For the text-containing cell, return its midpoint in [X, Y] coordinate format. 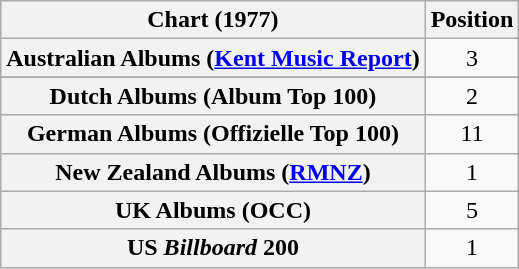
UK Albums (OCC) [213, 210]
New Zealand Albums (RMNZ) [213, 172]
German Albums (Offizielle Top 100) [213, 134]
Australian Albums (Kent Music Report) [213, 58]
11 [472, 134]
3 [472, 58]
US Billboard 200 [213, 248]
Dutch Albums (Album Top 100) [213, 96]
Chart (1977) [213, 20]
2 [472, 96]
Position [472, 20]
5 [472, 210]
